Return the [X, Y] coordinate for the center point of the cell that contains the specified text.  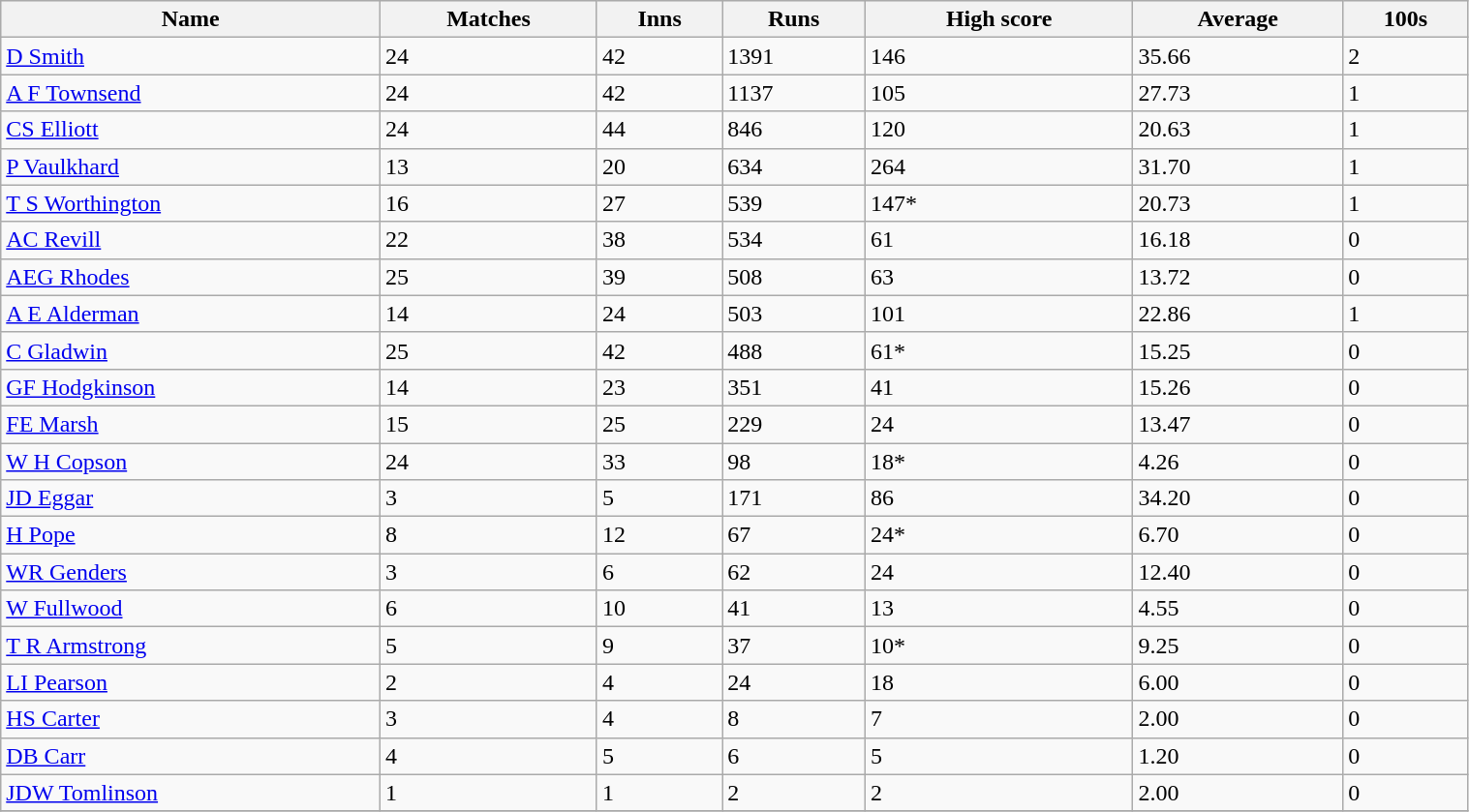
A F Townsend [191, 93]
LI Pearson [191, 682]
508 [794, 277]
100s [1406, 19]
16 [489, 203]
1.20 [1238, 756]
37 [794, 646]
35.66 [1238, 56]
Name [191, 19]
44 [658, 130]
120 [998, 130]
15.26 [1238, 387]
67 [794, 535]
539 [794, 203]
63 [998, 277]
264 [998, 166]
FE Marsh [191, 424]
18* [998, 462]
1137 [794, 93]
HS Carter [191, 719]
9.25 [1238, 646]
13.47 [1238, 424]
22 [489, 240]
10* [998, 646]
T R Armstrong [191, 646]
H Pope [191, 535]
Runs [794, 19]
31.70 [1238, 166]
33 [658, 462]
D Smith [191, 56]
34.20 [1238, 498]
Average [1238, 19]
22.86 [1238, 314]
62 [794, 572]
38 [658, 240]
7 [998, 719]
61* [998, 350]
DB Carr [191, 756]
4.55 [1238, 609]
JD Eggar [191, 498]
846 [794, 130]
488 [794, 350]
6.00 [1238, 682]
High score [998, 19]
16.18 [1238, 240]
105 [998, 93]
534 [794, 240]
39 [658, 277]
229 [794, 424]
A E Alderman [191, 314]
23 [658, 387]
61 [998, 240]
13.72 [1238, 277]
147* [998, 203]
12.40 [1238, 572]
W Fullwood [191, 609]
20.63 [1238, 130]
101 [998, 314]
AEG Rhodes [191, 277]
20 [658, 166]
171 [794, 498]
W H Copson [191, 462]
CS Elliott [191, 130]
P Vaulkhard [191, 166]
C Gladwin [191, 350]
20.73 [1238, 203]
9 [658, 646]
15.25 [1238, 350]
JDW Tomlinson [191, 793]
12 [658, 535]
4.26 [1238, 462]
86 [998, 498]
98 [794, 462]
10 [658, 609]
WR Genders [191, 572]
Matches [489, 19]
6.70 [1238, 535]
Inns [658, 19]
AC Revill [191, 240]
27 [658, 203]
146 [998, 56]
27.73 [1238, 93]
503 [794, 314]
1391 [794, 56]
18 [998, 682]
24* [998, 535]
634 [794, 166]
15 [489, 424]
T S Worthington [191, 203]
GF Hodgkinson [191, 387]
351 [794, 387]
